Return the [X, Y] coordinate for the center point of the cell that contains the specified text.  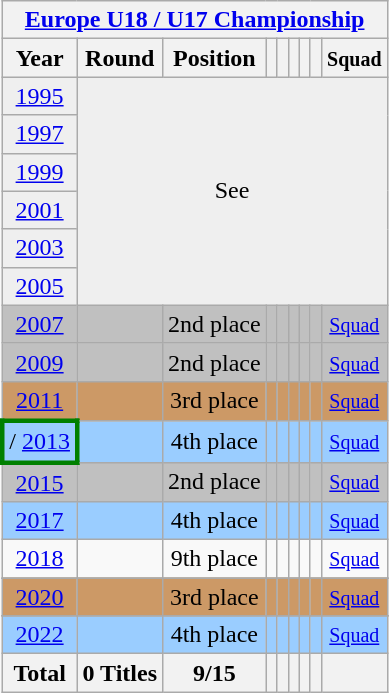
1999 [40, 172]
Total [40, 673]
1997 [40, 134]
Position [215, 58]
2017 [40, 521]
Europe U18 / U17 Championship [194, 20]
2020 [40, 597]
Year [40, 58]
2003 [40, 248]
9th place [215, 559]
/ 2013 [40, 442]
See [232, 191]
2005 [40, 286]
2018 [40, 559]
2022 [40, 635]
9/15 [215, 673]
2009 [40, 362]
1995 [40, 96]
2015 [40, 482]
2011 [40, 401]
0 Titles [120, 673]
Round [120, 58]
2007 [40, 324]
2001 [40, 210]
